Return (X, Y) of the center of cell containing provided text 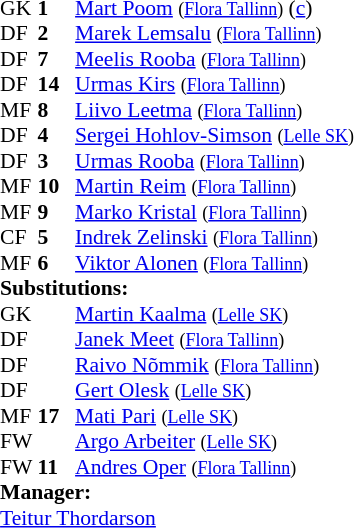
3 (57, 161)
Urmas Kirs (Flora Tallinn) (214, 85)
GK (19, 314)
4 (57, 135)
Viktor Alonen (Flora Tallinn) (214, 263)
Marek Lemsalu (Flora Tallinn) (214, 33)
Janek Meet (Flora Tallinn) (214, 339)
17 (57, 416)
Martin Kaalma (Lelle SK) (214, 314)
Mati Pari (Lelle SK) (214, 416)
Martin Reim (Flora Tallinn) (214, 187)
Andres Oper (Flora Tallinn) (214, 467)
14 (57, 85)
Urmas Rooba (Flora Tallinn) (214, 161)
Sergei Hohlov-Simson (Lelle SK) (214, 135)
7 (57, 59)
Argo Arbeiter (Lelle SK) (214, 441)
CF (19, 237)
Gert Olesk (Lelle SK) (214, 391)
6 (57, 263)
Meelis Rooba (Flora Tallinn) (214, 59)
Liivo Leetma (Flora Tallinn) (214, 110)
Manager: (177, 493)
Raivo Nõmmik (Flora Tallinn) (214, 365)
8 (57, 110)
Indrek Zelinski (Flora Tallinn) (214, 237)
5 (57, 237)
2 (57, 33)
10 (57, 187)
9 (57, 212)
Marko Kristal (Flora Tallinn) (214, 212)
Substitutions: (177, 289)
11 (57, 467)
